Return (x, y) of the center of cell containing provided text 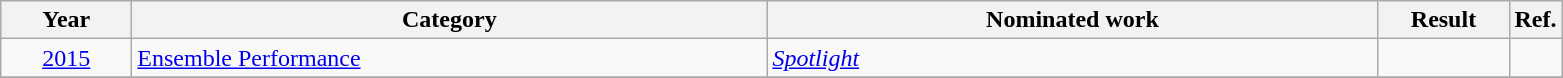
Ensemble Performance (450, 58)
Nominated work (1072, 20)
2015 (66, 58)
Year (66, 20)
Result (1444, 20)
Ref. (1536, 20)
Spotlight (1072, 58)
Category (450, 20)
